Determine the [X, Y] coordinate at the center of the cell enclosing the given text.  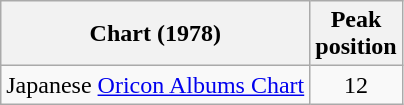
Peakposition [356, 34]
Japanese Oricon Albums Chart [156, 85]
12 [356, 85]
Chart (1978) [156, 34]
